Locate the cell with the specified text and output its [X, Y] center coordinate. 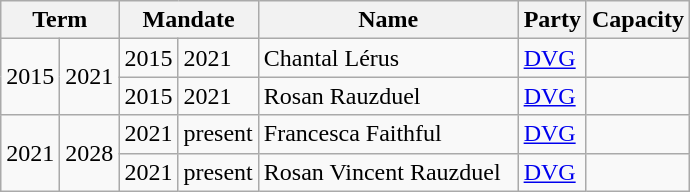
Capacity [638, 20]
Name [388, 20]
2028 [90, 153]
Term [60, 20]
Rosan Vincent Rauzduel [388, 172]
Chantal Lérus [388, 58]
Mandate [188, 20]
Francesca Faithful [388, 134]
Rosan Rauzduel [388, 96]
Party [552, 20]
